Detect which cell encompasses the target text, then output its [x, y] center coordinate. 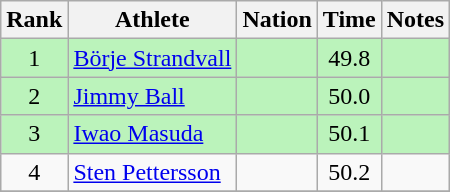
Time [349, 20]
50.1 [349, 134]
3 [34, 134]
Nation [277, 20]
Athlete [152, 20]
1 [34, 58]
Jimmy Ball [152, 96]
2 [34, 96]
Iwao Masuda [152, 134]
50.2 [349, 172]
Börje Strandvall [152, 58]
50.0 [349, 96]
49.8 [349, 58]
Sten Pettersson [152, 172]
4 [34, 172]
Rank [34, 20]
Notes [415, 20]
